Return [X, Y] of the center of cell containing provided text 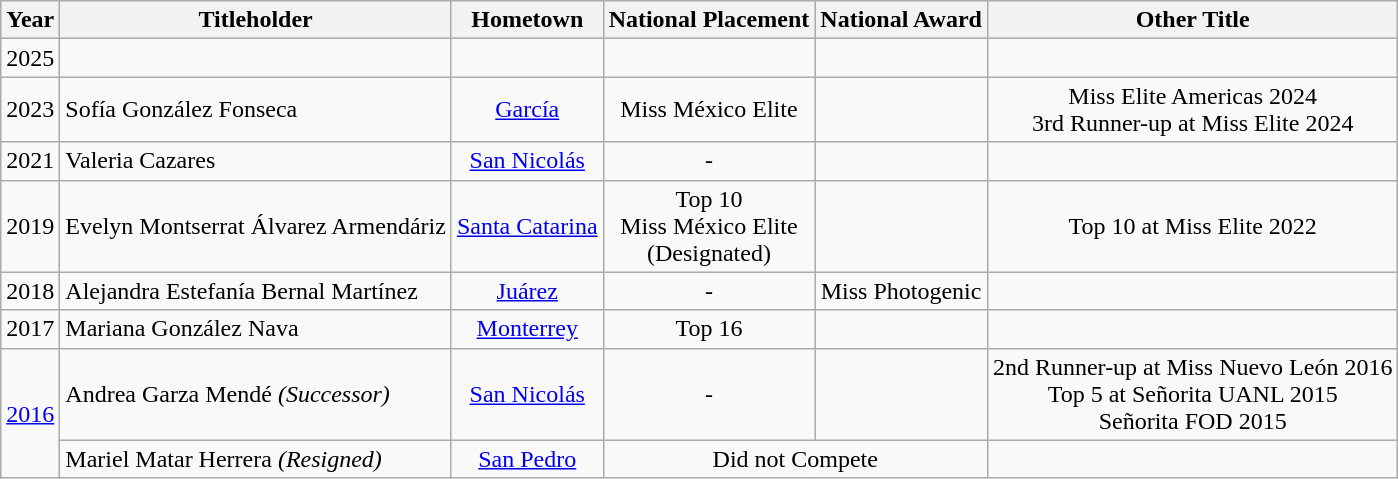
Andrea Garza Mendé (Successor) [256, 394]
Sofía González Fonseca [256, 110]
Miss México Elite [709, 110]
Monterrey [527, 329]
Santa Catarina [527, 226]
National Placement [709, 20]
2018 [30, 291]
Hometown [527, 20]
Valeria Cazares [256, 161]
Mariana González Nava [256, 329]
Miss Elite Americas 20243rd Runner-up at Miss Elite 2024 [1192, 110]
2025 [30, 58]
Juárez [527, 291]
Year [30, 20]
2019 [30, 226]
2017 [30, 329]
Top 16 [709, 329]
National Award [902, 20]
2016 [30, 413]
Top 10 at Miss Elite 2022 [1192, 226]
Other Title [1192, 20]
Alejandra Estefanía Bernal Martínez [256, 291]
2023 [30, 110]
2nd Runner-up at Miss Nuevo León 2016Top 5 at Señorita UANL 2015Señorita FOD 2015 [1192, 394]
Evelyn Montserrat Álvarez Armendáriz [256, 226]
García [527, 110]
2021 [30, 161]
Titleholder [256, 20]
Miss Photogenic [902, 291]
Mariel Matar Herrera (Resigned) [256, 459]
Did not Compete [795, 459]
San Pedro [527, 459]
Top 10Miss México Elite(Designated) [709, 226]
